Search for the cell housing the specified text and yield its [x, y] center coordinate. 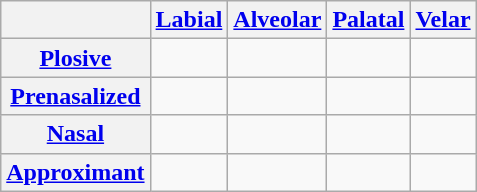
Prenasalized [76, 96]
Plosive [76, 58]
Nasal [76, 134]
Approximant [76, 172]
Alveolar [278, 20]
Velar [443, 20]
Labial [189, 20]
Palatal [368, 20]
